Output the (X, Y) coordinate of the center of the cell containing the given text.  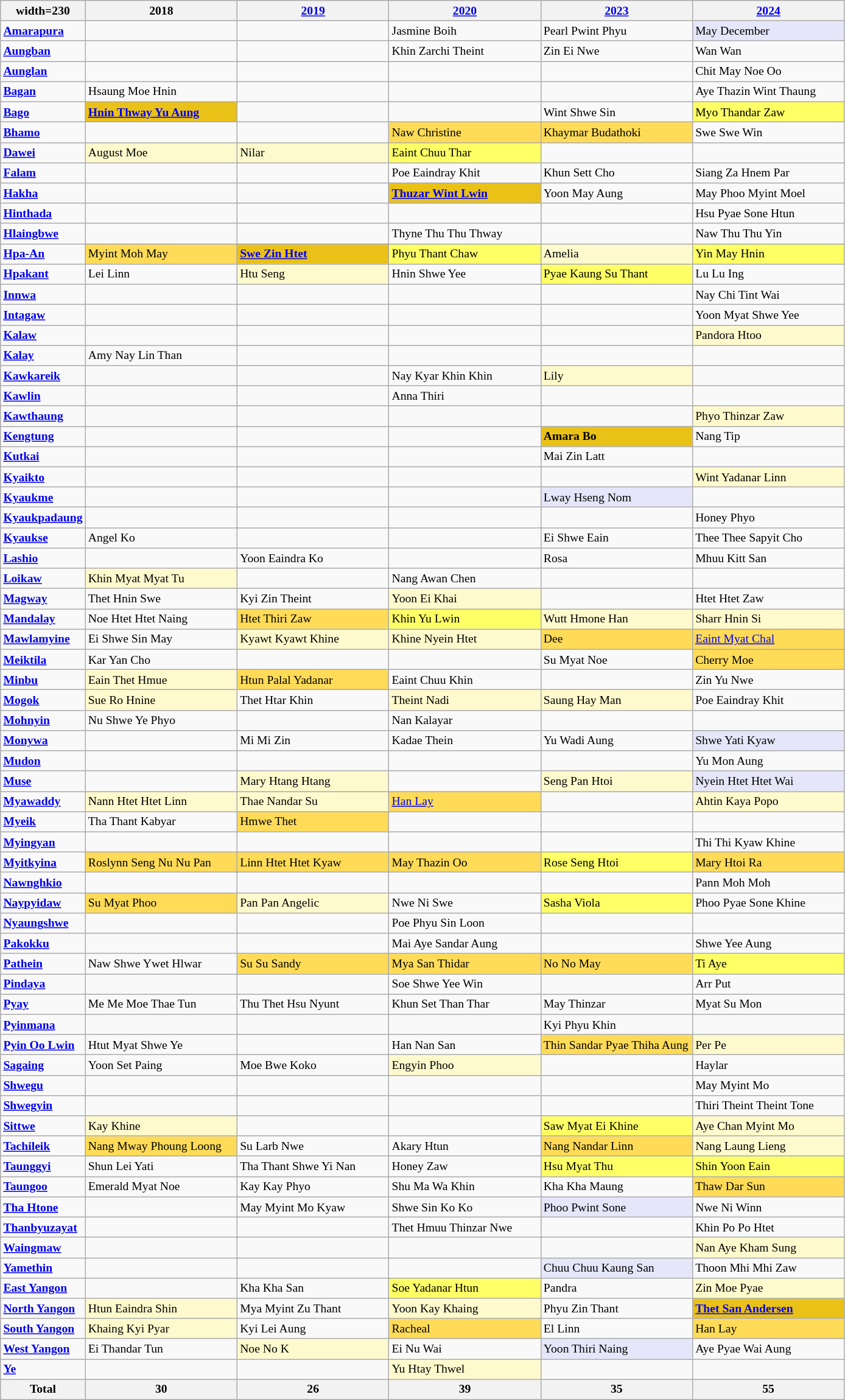
Han Nan San (465, 1045)
May Myint Mo Kyaw (313, 1207)
Pathein (43, 964)
Soe Yadanar Htun (465, 1289)
Khine Nyein Htet (465, 639)
Falam (43, 173)
Racheal (465, 1329)
35 (616, 1390)
North Yangon (43, 1308)
Thanbyuzayat (43, 1228)
Phyo Thinzar Zaw (768, 416)
Mary Htang Htang (313, 781)
Thae Nandar Su (313, 802)
Lei Linn (161, 274)
Soe Shwe Yee Win (465, 984)
Ei Shwe Eain (616, 538)
Honey Zaw (465, 1167)
Pandora Htoo (768, 335)
Kyi Lei Aung (313, 1329)
Kyawt Kyawt Khine (313, 639)
Anna Thiri (465, 395)
No No May (616, 964)
Hpa-An (43, 254)
El Linn (616, 1329)
Akary Htun (465, 1146)
Noe Htet Htet Naing (161, 619)
Zin Moe Pyae (768, 1289)
Noe No K (313, 1350)
Muse (43, 781)
Yoon Ei Khai (465, 599)
Hnin Shwe Yee (465, 274)
2019 (313, 11)
Hpakant (43, 274)
Sharr Hnin Si (768, 619)
Per Pe (768, 1045)
Kar Yan Cho (161, 660)
Thin Sandar Pyae Thiha Aung (616, 1045)
Nang Mway Phoung Loong (161, 1146)
Taungoo (43, 1186)
Nwe Ni Winn (768, 1207)
Nyaungshwe (43, 924)
Hsu Myat Thu (616, 1167)
Pindaya (43, 984)
Haylar (768, 1065)
Nang Laung Lieng (768, 1146)
Hinthada (43, 213)
2023 (616, 11)
Theint Nadi (465, 700)
Htun Eaindra Shin (161, 1308)
Myingyan (43, 842)
30 (161, 1390)
Kawthaung (43, 416)
Kha Kha San (313, 1289)
Sasha Viola (616, 903)
Shwegu (43, 1085)
Pyin Oo Lwin (43, 1045)
Amelia (616, 254)
Wint Shwe Sin (616, 112)
Poe Phyu Sin Loon (465, 924)
Shin Yoon Eain (768, 1167)
Eain Thet Hmue (161, 680)
Mawlamyine (43, 639)
Mya San Thidar (465, 964)
Bago (43, 112)
Thi Thi Kyaw Khine (768, 842)
Hsu Pyae Sone Htun (768, 213)
Yin May Hnin (768, 254)
Thoon Mhi Mhi Zaw (768, 1268)
Sue Ro Hnine (161, 700)
Mudon (43, 761)
Yoon Eaindra Ko (313, 559)
Myitkyina (43, 863)
Tha Thant Shwe Yi Nan (313, 1167)
Yoon Set Paing (161, 1065)
East Yangon (43, 1289)
55 (768, 1390)
Thyne Thu Thu Thway (465, 234)
Intagaw (43, 315)
Kalaw (43, 335)
Kyi Phyu Khin (616, 1025)
Mya Myint Zu Thant (313, 1308)
Ei Shwe Sin May (161, 639)
Sittwe (43, 1126)
Htet Thiri Zaw (313, 619)
Monywa (43, 741)
Pearl Pwint Phyu (616, 30)
Hnin Thway Yu Aung (161, 112)
Swe Zin Htet (313, 254)
Phyu Zin Thant (616, 1308)
Zin Yu Nwe (768, 680)
Nawnghkio (43, 882)
Aungban (43, 51)
Thiri Theint Theint Tone (768, 1106)
Kha Kha Maung (616, 1186)
Yoon Thiri Naing (616, 1350)
Magway (43, 599)
Khun Set Than Thar (465, 1004)
Lashio (43, 559)
Hakha (43, 193)
Lway Hseng Nom (616, 498)
39 (465, 1390)
Pandra (616, 1289)
Swe Swe Win (768, 133)
Linn Htet Htet Kyaw (313, 863)
Nay Kyar Khin Khin (465, 376)
May Thinzar (616, 1004)
Mhuu Kitt San (768, 559)
Shwe Yee Aung (768, 943)
Emerald Myat Noe (161, 1186)
Moe Bwe Koko (313, 1065)
Hlaingbwe (43, 234)
Bagan (43, 91)
Eaint Myat Chal (768, 639)
Honey Phyo (768, 517)
Amarapura (43, 30)
Roslynn Seng Nu Nu Pan (161, 863)
Aye Pyae Wai Aung (768, 1350)
Aunglan (43, 72)
Su Larb Nwe (313, 1146)
Shwegyin (43, 1106)
Phyu Thant Chaw (465, 254)
Tha Htone (43, 1207)
Mohnyin (43, 720)
Ye (43, 1369)
2024 (768, 11)
Hmwe Thet (313, 821)
Amy Nay Lin Than (161, 355)
Htun Palal Yadanar (313, 680)
Nan Kalayar (465, 720)
Zin Ei Nwe (616, 51)
Thee Thee Sapyit Cho (768, 538)
Ei Nu Wai (465, 1350)
Myat Su Mon (768, 1004)
Kay Khine (161, 1126)
Nang Awan Chen (465, 578)
Kengtung (43, 437)
Khin Yu Lwin (465, 619)
Nan Aye Kham Sung (768, 1247)
Siang Za Hnem Par (768, 173)
Pyinmana (43, 1025)
Nang Nandar Linn (616, 1146)
Khin Zarchi Theint (465, 51)
width=230 (43, 11)
Mandalay (43, 619)
Amara Bo (616, 437)
Thet Hnin Swe (161, 599)
Kyi Zin Theint (313, 599)
Ei Thandar Tun (161, 1350)
Bhamo (43, 133)
Nu Shwe Ye Phyo (161, 720)
Hsaung Moe Hnin (161, 91)
May Thazin Oo (465, 863)
26 (313, 1390)
Saung Hay Man (616, 700)
May Phoo Myint Moel (768, 193)
Mogok (43, 700)
Khun Sett Cho (616, 173)
Lily (616, 376)
Naw Thu Thu Yin (768, 234)
Yu Htay Thwel (465, 1369)
Eaint Chuu Khin (465, 680)
Pan Pan Angelic (313, 903)
Myint Moh May (161, 254)
Seng Pan Htoi (616, 781)
Shwe Sin Ko Ko (465, 1207)
Sagaing (43, 1065)
Thaw Dar Sun (768, 1186)
Htet Htet Zaw (768, 599)
Lu Lu Ing (768, 274)
Htut Myat Shwe Ye (161, 1045)
Thuzar Wint Lwin (465, 193)
Nay Chi Tint Wai (768, 294)
Khaymar Budathoki (616, 133)
Nang Tip (768, 437)
Aye Chan Myint Mo (768, 1126)
Dawei (43, 152)
Htu Seng (313, 274)
Saw Myat Ei Khine (616, 1126)
Mary Htoi Ra (768, 863)
Yu Wadi Aung (616, 741)
West Yangon (43, 1350)
Kutkai (43, 456)
Dee (616, 639)
Phoo Pyae Sone Khine (768, 903)
Taunggyi (43, 1167)
Su Su Sandy (313, 964)
Khin Myat Myat Tu (161, 578)
Mi Mi Zin (313, 741)
May December (768, 30)
Yoon May Aung (616, 193)
Aye Thazin Wint Thaung (768, 91)
Ti Aye (768, 964)
Shwe Yati Kyaw (768, 741)
Loikaw (43, 578)
Jasmine Boih (465, 30)
Angel Ko (161, 538)
Pakokku (43, 943)
Cherry Moe (768, 660)
Thu Thet Hsu Nyunt (313, 1004)
May Myint Mo (768, 1085)
Kyaikto (43, 477)
Mai Aye Sandar Aung (465, 943)
Kadae Thein (465, 741)
Ahtin Kaya Popo (768, 802)
Myawaddy (43, 802)
Nyein Htet Htet Wai (768, 781)
Nilar (313, 152)
Naw Christine (465, 133)
Shu Ma Wa Khin (465, 1186)
Naypyidaw (43, 903)
Wan Wan (768, 51)
Myeik (43, 821)
Kawlin (43, 395)
Su Myat Noe (616, 660)
Mai Zin Latt (616, 456)
Innwa (43, 294)
Myo Thandar Zaw (768, 112)
Thet San Andersen (768, 1308)
Wutt Hmone Han (616, 619)
Me Me Moe Thae Tun (161, 1004)
Yoon Kay Khaing (465, 1308)
Shun Lei Yati (161, 1167)
Tha Thant Kabyar (161, 821)
Su Myat Phoo (161, 903)
Thet Htar Khin (313, 700)
Waingmaw (43, 1247)
Khaing Kyi Pyar (161, 1329)
Engyin Phoo (465, 1065)
Kay Kay Phyo (313, 1186)
Kyaukme (43, 498)
Chuu Chuu Kaung San (616, 1268)
Yoon Myat Shwe Yee (768, 315)
Total (43, 1390)
2020 (465, 11)
Pyay (43, 1004)
Nwe Ni Swe (465, 903)
Pann Moh Moh (768, 882)
Yamethin (43, 1268)
Chit May Noe Oo (768, 72)
2018 (161, 11)
Kawkareik (43, 376)
Tachileik (43, 1146)
South Yangon (43, 1329)
Arr Put (768, 984)
Rosa (616, 559)
Thet Hmuu Thinzar Nwe (465, 1228)
Kyaukse (43, 538)
Naw Shwe Ywet Hlwar (161, 964)
Eaint Chuu Thar (465, 152)
Kalay (43, 355)
Pyae Kaung Su Thant (616, 274)
August Moe (161, 152)
Khin Po Po Htet (768, 1228)
Minbu (43, 680)
Meiktila (43, 660)
Wint Yadanar Linn (768, 477)
Nann Htet Htet Linn (161, 802)
Kyaukpadaung (43, 517)
Yu Mon Aung (768, 761)
Rose Seng Htoi (616, 863)
Phoo Pwint Sone (616, 1207)
